Locate the cell with the specified text and output its [X, Y] center coordinate. 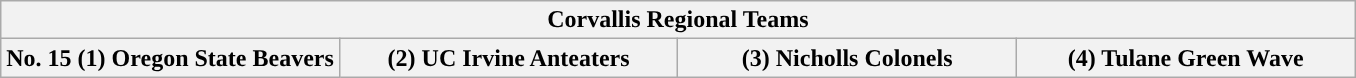
(2) UC Irvine Anteaters [508, 58]
No. 15 (1) Oregon State Beavers [170, 58]
(3) Nicholls Colonels [848, 58]
(4) Tulane Green Wave [1186, 58]
Corvallis Regional Teams [678, 20]
